Detect which cell encompasses the target text, then output its [x, y] center coordinate. 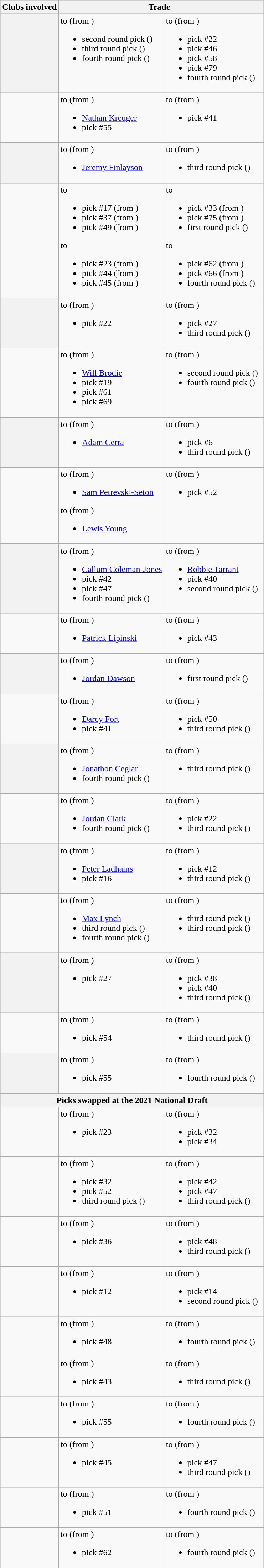
to (from )pick #51 [112, 1508]
to (from )pick #12 [112, 1291]
to (from ) second round pick () fourth round pick () [212, 383]
to (from )Patrick Lipinski [112, 633]
to (from )pick #52 [212, 506]
to (from )pick #62 [112, 1548]
to (from )pick #42pick #47 third round pick () [212, 1187]
to (from )pick #38pick #40 third round pick () [212, 983]
to (from )Callum Coleman-Jonespick #42pick #47 fourth round pick () [112, 578]
to (from )pick #47 third round pick () [212, 1462]
to (from )pick #36 [112, 1241]
to (from )Robbie Tarrantpick #40 second round pick () [212, 578]
to (from )pick #48 third round pick () [212, 1241]
to (from )Jordan Clark fourth round pick () [112, 819]
to (from )pick #14 second round pick () [212, 1291]
to (from )pick #6 third round pick () [212, 442]
to (from ) first round pick () [212, 673]
Clubs involved [30, 7]
to (from )Max Lynch third round pick () fourth round pick () [112, 924]
to (from )pick #12 third round pick () [212, 869]
to pick #17 (from )pick #37 (from )pick #49 (from )to pick #23 (from )pick #44 (from )pick #45 (from ) [112, 240]
to (from )Peter Ladhamspick #16 [112, 869]
to (from )pick #23 [112, 1132]
to (from ) third round pick () third round pick () [212, 924]
to (from )pick #27 [112, 983]
to (from )Sam Petrevski-Setonto (from )Lewis Young [112, 506]
to (from )Nathan Kreugerpick #55 [112, 118]
Trade [160, 7]
to (from )pick #48 [112, 1337]
to (from )pick #41 [212, 118]
to (from )pick #22 third round pick () [212, 819]
to (from ) second round pick () third round pick () fourth round pick () [112, 53]
to (from )pick #45 [112, 1462]
to (from )pick #32pick #34 [212, 1132]
Picks swapped at the 2021 National Draft [132, 1100]
to (from )pick #27 third round pick () [212, 323]
to (from )Adam Cerra [112, 442]
to (from )pick #32pick #52 third round pick () [112, 1187]
to (from )pick #22pick #46pick #58pick #79 fourth round pick () [212, 53]
to (from )Jeremy Finlayson [112, 163]
to (from )Will Brodiepick #19pick #61pick #69 [112, 383]
to (from )Darcy Fortpick #41 [112, 719]
to pick #33 (from )pick #75 (from ) first round pick ()to pick #62 (from )pick #66 (from ) fourth round pick () [212, 240]
to (from )pick #22 [112, 323]
to (from )Jordan Dawson [112, 673]
to (from )Jonathon Ceglar fourth round pick () [112, 769]
to (from )pick #50 third round pick () [212, 719]
to (from )pick #54 [112, 1033]
